Scan for the cell matching the given text and deliver its (X, Y) coordinate at center. 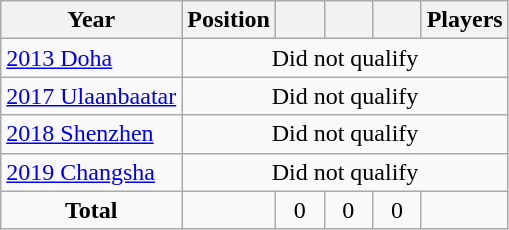
Players (464, 20)
2017 Ulaanbaatar (92, 96)
2013 Doha (92, 58)
Position (229, 20)
2018 Shenzhen (92, 134)
Total (92, 210)
2019 Changsha (92, 172)
Year (92, 20)
